Identify which cell holds the provided text, then report its [x, y] central coordinate. 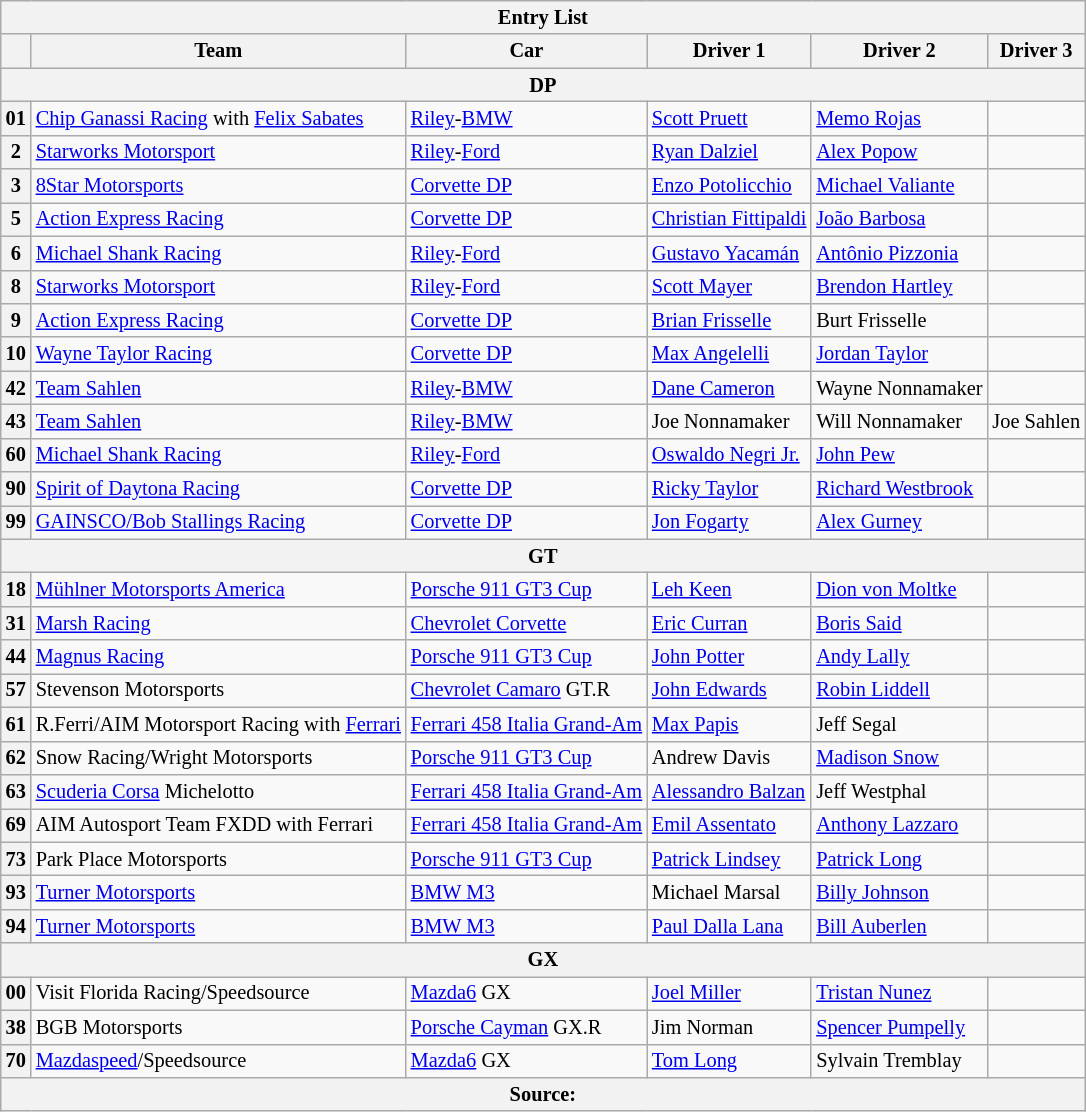
Park Place Motorsports [218, 859]
Patrick Lindsey [729, 859]
Driver 3 [1036, 51]
62 [16, 758]
Will Nonnamaker [899, 421]
Driver 1 [729, 51]
Andrew Davis [729, 758]
Paul Dalla Lana [729, 926]
2 [16, 152]
GAINSCO/Bob Stallings Racing [218, 522]
Entry List [543, 17]
Max Papis [729, 724]
Jordan Taylor [899, 354]
Jeff Westphal [899, 791]
94 [16, 926]
Sylvain Tremblay [899, 1061]
Billy Johnson [899, 892]
8Star Motorsports [218, 186]
Brendon Hartley [899, 287]
5 [16, 219]
John Edwards [729, 690]
Marsh Racing [218, 623]
60 [16, 455]
00 [16, 993]
Oswaldo Negri Jr. [729, 455]
Richard Westbrook [899, 489]
Tristan Nunez [899, 993]
Robin Liddell [899, 690]
Joel Miller [729, 993]
Leh Keen [729, 589]
Brian Frisselle [729, 320]
70 [16, 1061]
Alex Popow [899, 152]
GX [543, 960]
38 [16, 1027]
Chip Ganassi Racing with Felix Sabates [218, 118]
Christian Fittipaldi [729, 219]
Magnus Racing [218, 657]
Jon Fogarty [729, 522]
Enzo Potolicchio [729, 186]
01 [16, 118]
Scott Pruett [729, 118]
Stevenson Motorsports [218, 690]
Car [526, 51]
Patrick Long [899, 859]
Boris Said [899, 623]
Team [218, 51]
63 [16, 791]
Antônio Pizzonia [899, 253]
93 [16, 892]
Scott Mayer [729, 287]
61 [16, 724]
Eric Curran [729, 623]
Gustavo Yacamán [729, 253]
Michael Valiante [899, 186]
Spencer Pumpelly [899, 1027]
Jeff Segal [899, 724]
Max Angelelli [729, 354]
Andy Lally [899, 657]
57 [16, 690]
Burt Frisselle [899, 320]
Memo Rojas [899, 118]
João Barbosa [899, 219]
R.Ferri/AIM Motorsport Racing with Ferrari [218, 724]
10 [16, 354]
John Potter [729, 657]
John Pew [899, 455]
Bill Auberlen [899, 926]
90 [16, 489]
DP [543, 85]
3 [16, 186]
Dion von Moltke [899, 589]
8 [16, 287]
Alex Gurney [899, 522]
Ryan Dalziel [729, 152]
Anthony Lazzaro [899, 825]
Joe Nonnamaker [729, 421]
43 [16, 421]
GT [543, 556]
18 [16, 589]
Tom Long [729, 1061]
44 [16, 657]
Mazdaspeed/Speedsource [218, 1061]
73 [16, 859]
Chevrolet Camaro GT.R [526, 690]
Wayne Nonnamaker [899, 388]
31 [16, 623]
AIM Autosport Team FXDD with Ferrari [218, 825]
Jim Norman [729, 1027]
Source: [543, 1094]
Snow Racing/Wright Motorsports [218, 758]
Porsche Cayman GX.R [526, 1027]
Mühlner Motorsports America [218, 589]
42 [16, 388]
Joe Sahlen [1036, 421]
Ricky Taylor [729, 489]
Scuderia Corsa Michelotto [218, 791]
6 [16, 253]
Alessandro Balzan [729, 791]
Spirit of Daytona Racing [218, 489]
Emil Assentato [729, 825]
Visit Florida Racing/Speedsource [218, 993]
9 [16, 320]
Madison Snow [899, 758]
Michael Marsal [729, 892]
Dane Cameron [729, 388]
69 [16, 825]
Wayne Taylor Racing [218, 354]
BGB Motorsports [218, 1027]
Driver 2 [899, 51]
99 [16, 522]
Chevrolet Corvette [526, 623]
